Provide the (X, Y) coordinate of the cell's center where the given text is located.  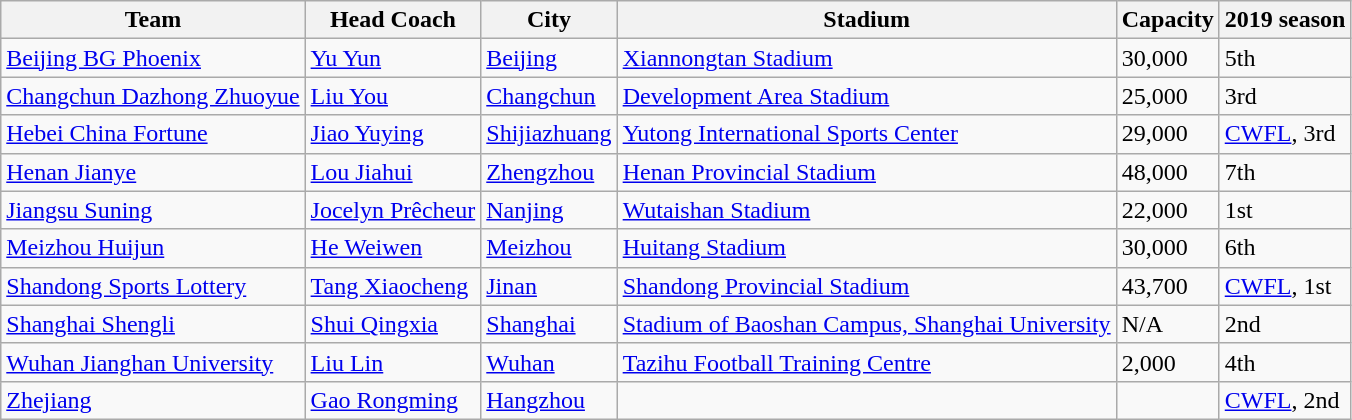
Shijiazhuang (549, 134)
Wuhan Jianghan University (153, 362)
Beijing BG Phoenix (153, 58)
Zhengzhou (549, 172)
25,000 (1168, 96)
22,000 (1168, 210)
City (549, 20)
Shandong Sports Lottery (153, 286)
Beijing (549, 58)
Tang Xiaocheng (393, 286)
Jinan (549, 286)
Team (153, 20)
43,700 (1168, 286)
Yu Yun (393, 58)
Wutaishan Stadium (866, 210)
29,000 (1168, 134)
CWFL, 2nd (1285, 400)
Head Coach (393, 20)
Wuhan (549, 362)
6th (1285, 248)
3rd (1285, 96)
4th (1285, 362)
Henan Provincial Stadium (866, 172)
Gao Rongming (393, 400)
CWFL, 1st (1285, 286)
7th (1285, 172)
Shandong Provincial Stadium (866, 286)
Jocelyn Prêcheur (393, 210)
2nd (1285, 324)
Shui Qingxia (393, 324)
Shanghai Shengli (153, 324)
Shanghai (549, 324)
2019 season (1285, 20)
Meizhou Huijun (153, 248)
Stadium of Baoshan Campus, Shanghai University (866, 324)
Tazihu Football Training Centre (866, 362)
Zhejiang (153, 400)
Liu Lin (393, 362)
N/A (1168, 324)
Henan Jianye (153, 172)
Huitang Stadium (866, 248)
2,000 (1168, 362)
Capacity (1168, 20)
Xiannongtan Stadium (866, 58)
Development Area Stadium (866, 96)
CWFL, 3rd (1285, 134)
Hebei China Fortune (153, 134)
Jiao Yuying (393, 134)
Lou Jiahui (393, 172)
Changchun (549, 96)
5th (1285, 58)
Stadium (866, 20)
Hangzhou (549, 400)
Meizhou (549, 248)
Liu You (393, 96)
1st (1285, 210)
Yutong International Sports Center (866, 134)
48,000 (1168, 172)
Nanjing (549, 210)
Jiangsu Suning (153, 210)
Changchun Dazhong Zhuoyue (153, 96)
He Weiwen (393, 248)
